Pinpoint the cell where the given text exists, returning its [X, Y] midpoint coordinate. 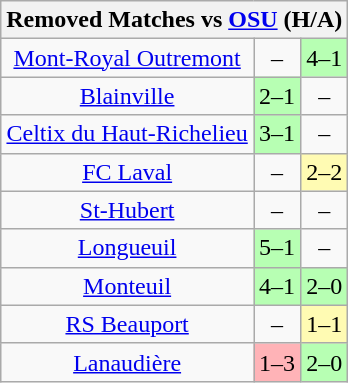
Longueuil [128, 248]
Mont-Royal Outremont [128, 58]
2–2 [324, 172]
RS Beauport [128, 324]
Lanaudière [128, 362]
St-Hubert [128, 210]
1–1 [324, 324]
5–1 [278, 248]
Blainville [128, 96]
FC Laval [128, 172]
Monteuil [128, 286]
1–3 [278, 362]
Removed Matches vs OSU (H/A) [174, 20]
Celtix du Haut-Richelieu [128, 134]
2–1 [278, 96]
3–1 [278, 134]
